Capture the cell that displays the provided text and extract its [x, y] central coordinate. 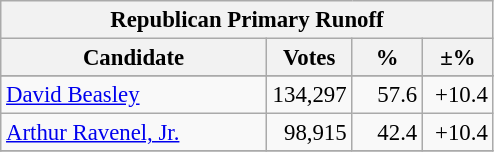
134,297 [309, 95]
Arthur Ravenel, Jr. [134, 133]
±% [458, 58]
% [388, 58]
42.4 [388, 133]
Votes [309, 58]
David Beasley [134, 95]
Candidate [134, 58]
98,915 [309, 133]
57.6 [388, 95]
Republican Primary Runoff [247, 20]
